Identify which cell holds the provided text, then report its (x, y) central coordinate. 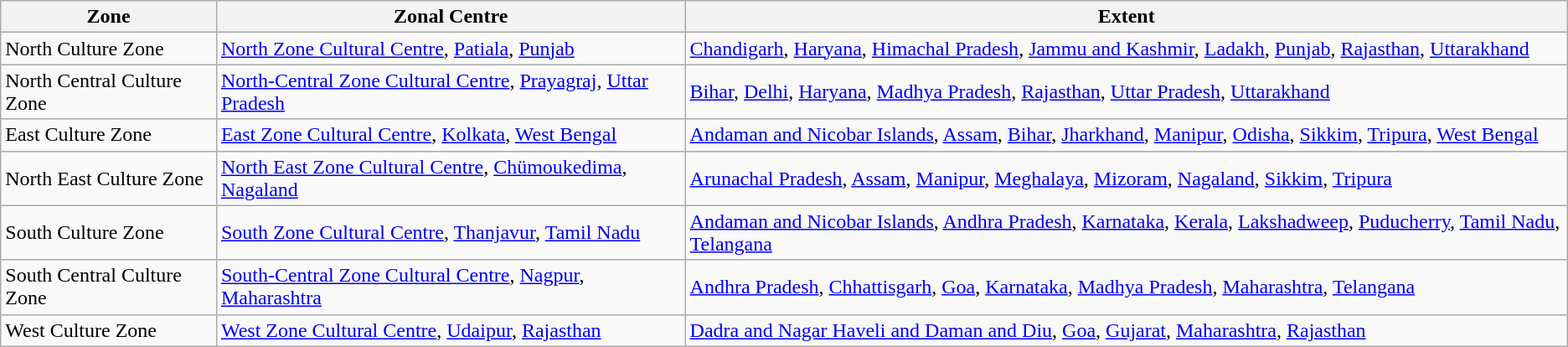
South Zone Cultural Centre, Thanjavur, Tamil Nadu (451, 233)
Arunachal Pradesh, Assam, Manipur, Meghalaya, Mizoram, Nagaland, Sikkim, Tripura (1126, 178)
West Zone Cultural Centre, Udaipur, Rajasthan (451, 330)
North Culture Zone (109, 49)
Andaman and Nicobar Islands, Andhra Pradesh, Karnataka, Kerala, Lakshadweep, Puducherry, Tamil Nadu, Telangana (1126, 233)
South Central Culture Zone (109, 287)
North East Culture Zone (109, 178)
North Zone Cultural Centre, Patiala, Punjab (451, 49)
Dadra and Nagar Haveli and Daman and Diu, Goa, Gujarat, Maharashtra, Rajasthan (1126, 330)
South-Central Zone Cultural Centre, Nagpur, Maharashtra (451, 287)
South Culture Zone (109, 233)
Andaman and Nicobar Islands, Assam, Bihar, Jharkhand, Manipur, Odisha, Sikkim, Tripura, West Bengal (1126, 135)
East Zone Cultural Centre, Kolkata, West Bengal (451, 135)
North-Central Zone Cultural Centre, Prayagraj, Uttar Pradesh (451, 92)
West Culture Zone (109, 330)
Chandigarh, Haryana, Himachal Pradesh, Jammu and Kashmir, Ladakh, Punjab, Rajasthan, Uttarakhand (1126, 49)
Andhra Pradesh, Chhattisgarh, Goa, Karnataka, Madhya Pradesh, Maharashtra, Telangana (1126, 287)
East Culture Zone (109, 135)
North Central Culture Zone (109, 92)
Zone (109, 17)
North East Zone Cultural Centre, Chümoukedima, Nagaland (451, 178)
Bihar, Delhi, Haryana, Madhya Pradesh, Rajasthan, Uttar Pradesh, Uttarakhand (1126, 92)
Zonal Centre (451, 17)
Extent (1126, 17)
